For the text-containing cell, return its midpoint in (X, Y) coordinate format. 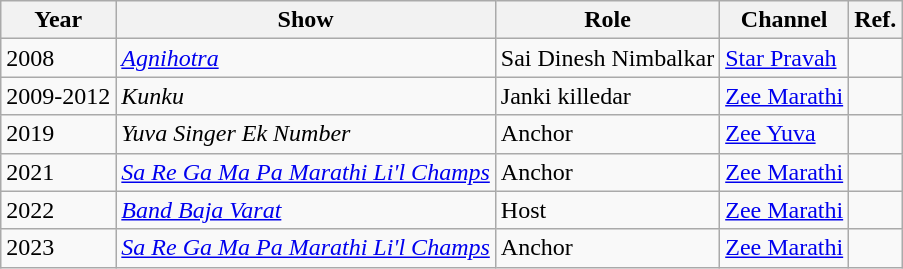
Yuva Singer Ek Number (306, 134)
Agnihotra (306, 58)
Band Baja Varat (306, 210)
Year (58, 20)
Janki killedar (607, 96)
Ref. (876, 20)
2021 (58, 172)
2008 (58, 58)
Role (607, 20)
Star Pravah (784, 58)
Kunku (306, 96)
Zee Yuva (784, 134)
2019 (58, 134)
Host (607, 210)
2022 (58, 210)
Show (306, 20)
Channel (784, 20)
2023 (58, 248)
Sai Dinesh Nimbalkar (607, 58)
2009-2012 (58, 96)
